For the text-containing cell, return its midpoint in [x, y] coordinate format. 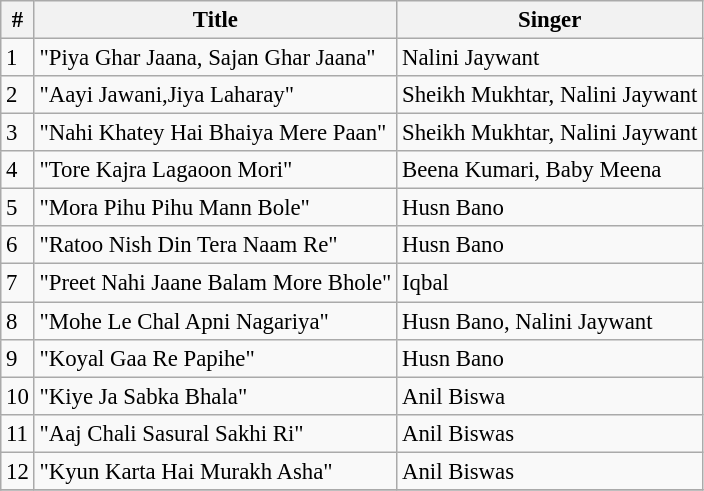
3 [18, 133]
# [18, 20]
8 [18, 321]
Title [216, 20]
"Kyun Karta Hai Murakh Asha" [216, 471]
"Mora Pihu Pihu Mann Bole" [216, 208]
"Aayi Jawani,Jiya Laharay" [216, 95]
9 [18, 358]
Anil Biswa [550, 396]
5 [18, 208]
"Nahi Khatey Hai Bhaiya Mere Paan" [216, 133]
"Tore Kajra Lagaoon Mori" [216, 170]
4 [18, 170]
"Preet Nahi Jaane Balam More Bhole" [216, 283]
11 [18, 433]
"Kiye Ja Sabka Bhala" [216, 396]
10 [18, 396]
"Piya Ghar Jaana, Sajan Ghar Jaana" [216, 58]
"Koyal Gaa Re Papihe" [216, 358]
"Aaj Chali Sasural Sakhi Ri" [216, 433]
"Mohe Le Chal Apni Nagariya" [216, 321]
Husn Bano, Nalini Jaywant [550, 321]
Nalini Jaywant [550, 58]
1 [18, 58]
"Ratoo Nish Din Tera Naam Re" [216, 245]
6 [18, 245]
Iqbal [550, 283]
2 [18, 95]
Singer [550, 20]
Beena Kumari, Baby Meena [550, 170]
7 [18, 283]
12 [18, 471]
